Scan for the cell matching the given text and deliver its (X, Y) coordinate at center. 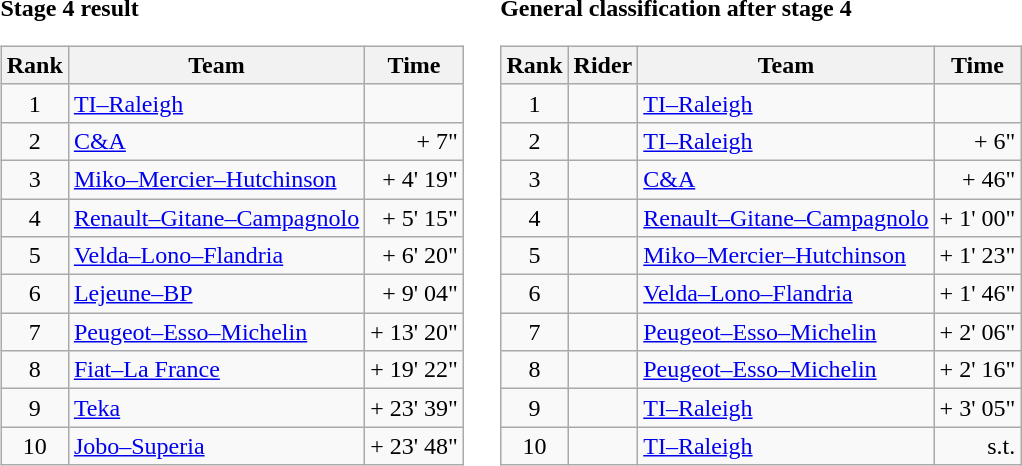
Jobo–Superia (216, 446)
Teka (216, 408)
+ 4' 19" (414, 179)
Lejeune–BP (216, 294)
+ 2' 16" (978, 370)
+ 1' 23" (978, 256)
+ 19' 22" (414, 370)
+ 23' 48" (414, 446)
+ 6' 20" (414, 256)
Fiat–La France (216, 370)
+ 7" (414, 141)
+ 9' 04" (414, 294)
+ 23' 39" (414, 408)
+ 5' 15" (414, 217)
+ 46" (978, 179)
+ 1' 46" (978, 294)
+ 6" (978, 141)
s.t. (978, 446)
+ 2' 06" (978, 332)
+ 3' 05" (978, 408)
+ 13' 20" (414, 332)
Rider (603, 65)
+ 1' 00" (978, 217)
